Detect which cell encompasses the target text, then output its (X, Y) center coordinate. 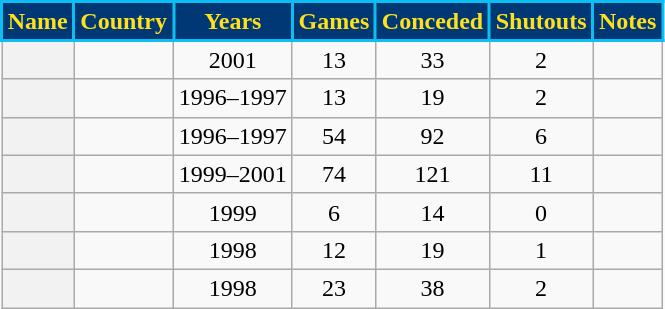
12 (334, 250)
92 (433, 136)
Country (124, 21)
14 (433, 212)
1999–2001 (232, 174)
1 (540, 250)
0 (540, 212)
121 (433, 174)
Notes (628, 21)
11 (540, 174)
54 (334, 136)
Name (38, 21)
33 (433, 60)
23 (334, 288)
74 (334, 174)
Conceded (433, 21)
Shutouts (540, 21)
38 (433, 288)
1999 (232, 212)
Games (334, 21)
Years (232, 21)
2001 (232, 60)
